Return [X, Y] of the center of cell containing provided text 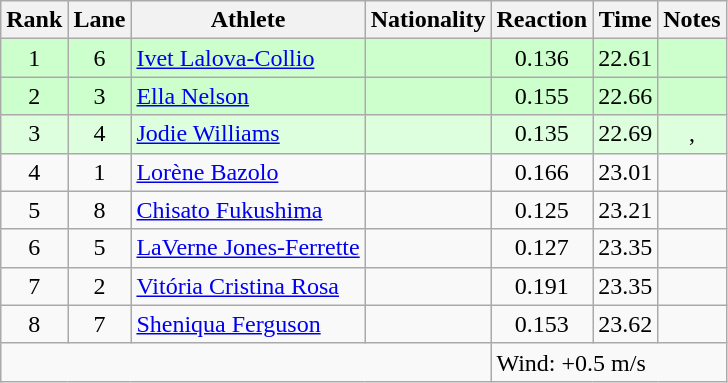
Vitória Cristina Rosa [248, 286]
Reaction [542, 20]
0.125 [542, 210]
0.153 [542, 324]
22.66 [626, 96]
Sheniqua Ferguson [248, 324]
Rank [34, 20]
Notes [692, 20]
Lorène Bazolo [248, 172]
Jodie Williams [248, 134]
Time [626, 20]
LaVerne Jones-Ferrette [248, 248]
, [692, 134]
0.136 [542, 58]
0.191 [542, 286]
22.61 [626, 58]
0.155 [542, 96]
22.69 [626, 134]
0.166 [542, 172]
Lane [100, 20]
Nationality [428, 20]
0.127 [542, 248]
23.62 [626, 324]
23.01 [626, 172]
Ella Nelson [248, 96]
Chisato Fukushima [248, 210]
Wind: +0.5 m/s [608, 362]
23.21 [626, 210]
Ivet Lalova-Collio [248, 58]
0.135 [542, 134]
Athlete [248, 20]
